Pinpoint the cell where the given text exists, returning its [X, Y] midpoint coordinate. 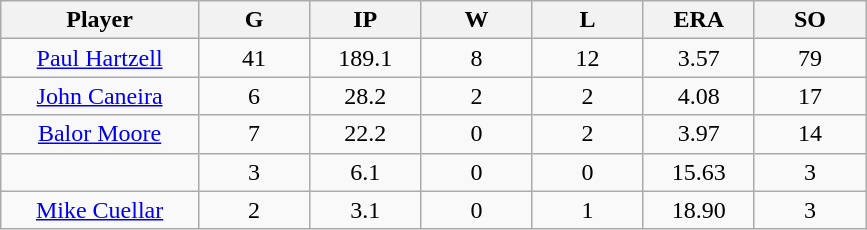
3.57 [698, 58]
18.90 [698, 210]
SO [810, 20]
189.1 [366, 58]
15.63 [698, 172]
8 [476, 58]
1 [588, 210]
John Caneira [100, 96]
L [588, 20]
W [476, 20]
22.2 [366, 134]
28.2 [366, 96]
Mike Cuellar [100, 210]
ERA [698, 20]
12 [588, 58]
Paul Hartzell [100, 58]
3.1 [366, 210]
IP [366, 20]
7 [254, 134]
6.1 [366, 172]
41 [254, 58]
79 [810, 58]
17 [810, 96]
3.97 [698, 134]
14 [810, 134]
4.08 [698, 96]
Player [100, 20]
6 [254, 96]
Balor Moore [100, 134]
G [254, 20]
